Capture the cell that displays the provided text and extract its [x, y] central coordinate. 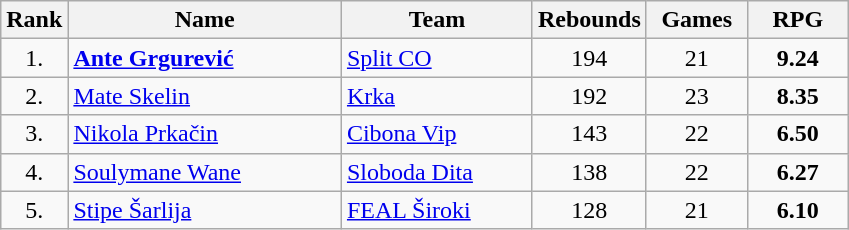
194 [589, 58]
Sloboda Dita [436, 172]
Split CO [436, 58]
192 [589, 96]
Krka [436, 96]
6.27 [798, 172]
Games [696, 20]
Mate Skelin [205, 96]
5. [34, 210]
8.35 [798, 96]
Team [436, 20]
Cibona Vip [436, 134]
Name [205, 20]
3. [34, 134]
128 [589, 210]
6.50 [798, 134]
Rebounds [589, 20]
6.10 [798, 210]
Stipe Šarlija [205, 210]
138 [589, 172]
Ante Grgurević [205, 58]
Soulymane Wane [205, 172]
143 [589, 134]
Nikola Prkačin [205, 134]
1. [34, 58]
2. [34, 96]
9.24 [798, 58]
23 [696, 96]
4. [34, 172]
Rank [34, 20]
RPG [798, 20]
FEAL Široki [436, 210]
